Return the [X, Y] coordinate for the center point of the cell that contains the specified text.  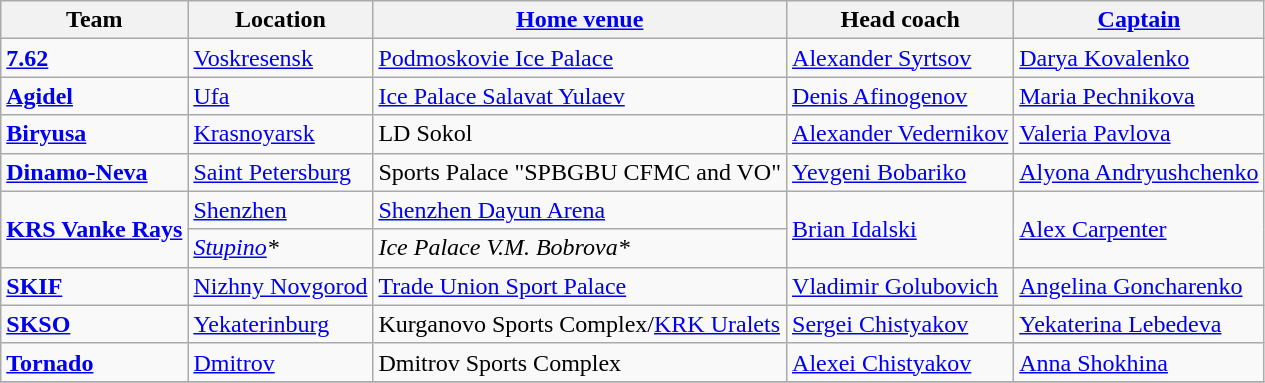
Vladimir Golubovich [900, 286]
Nizhny Novgorod [280, 286]
Dmitrov [280, 362]
Shenzhen Dayun Arena [580, 210]
LD Sokol [580, 134]
Alexander Vedernikov [900, 134]
Ice Palace Salavat Yulaev [580, 96]
Voskresensk [280, 58]
Location [280, 20]
Maria Pechnikova [1139, 96]
Saint Petersburg [280, 172]
Yevgeni Bobariko [900, 172]
7.62 [94, 58]
Shenzhen [280, 210]
Ice Palace V.M. Bobrova* [580, 248]
Krasnoyarsk [280, 134]
Tornado [94, 362]
Agidel [94, 96]
Home venue [580, 20]
SKIF [94, 286]
Alyona Andryushchenko [1139, 172]
Ufa [280, 96]
Brian Idalski [900, 229]
Yekaterina Lebedeva [1139, 324]
Biryusa [94, 134]
Trade Union Sport Palace [580, 286]
Alex Carpenter [1139, 229]
Yekaterinburg [280, 324]
Team [94, 20]
Stupino* [280, 248]
Podmoskovie Ice Palace [580, 58]
Alexander Syrtsov [900, 58]
Anna Shokhina [1139, 362]
Head coach [900, 20]
Sergei Chistyakov [900, 324]
Kurganovo Sports Complex/KRK Uralets [580, 324]
Dmitrov Sports Complex [580, 362]
Denis Afinogenov [900, 96]
Dinamo-Neva [94, 172]
Sports Palace "SPBGBU CFMC and VO" [580, 172]
SKSO [94, 324]
Darya Kovalenko [1139, 58]
Valeria Pavlova [1139, 134]
Angelina Goncharenko [1139, 286]
KRS Vanke Rays [94, 229]
Captain [1139, 20]
Alexei Chistyakov [900, 362]
